Detect which cell encompasses the target text, then output its [X, Y] center coordinate. 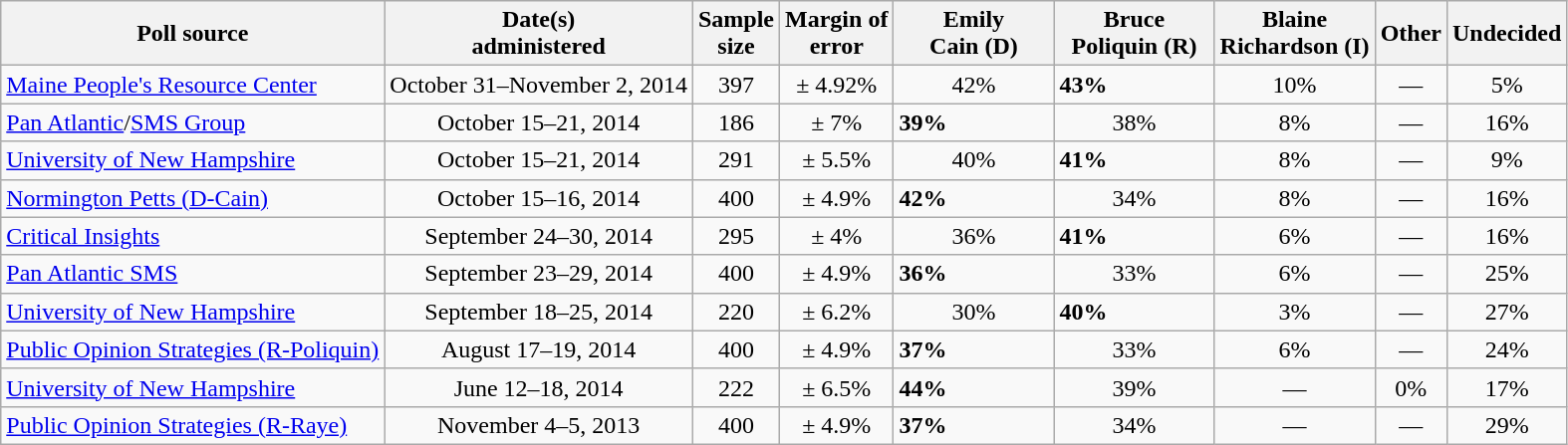
17% [1506, 387]
± 6.2% [837, 312]
186 [735, 122]
397 [735, 85]
Margin oferror [837, 34]
Poll source [193, 34]
September 18–25, 2014 [539, 312]
November 4–5, 2013 [539, 425]
Critical Insights [193, 236]
Other [1411, 34]
BrucePoliquin (R) [1134, 34]
Date(s)administered [539, 34]
Public Opinion Strategies (R-Raye) [193, 425]
± 4.92% [837, 85]
44% [974, 387]
Undecided [1506, 34]
September 24–30, 2014 [539, 236]
October 15–16, 2014 [539, 198]
Normington Petts (D-Cain) [193, 198]
43% [1134, 85]
Maine People's Resource Center [193, 85]
38% [1134, 122]
3% [1295, 312]
October 31–November 2, 2014 [539, 85]
30% [974, 312]
9% [1506, 160]
September 23–29, 2014 [539, 274]
August 17–19, 2014 [539, 349]
5% [1506, 85]
BlaineRichardson (I) [1295, 34]
Pan Atlantic/SMS Group [193, 122]
± 6.5% [837, 387]
Samplesize [735, 34]
24% [1506, 349]
June 12–18, 2014 [539, 387]
0% [1411, 387]
220 [735, 312]
± 7% [837, 122]
Public Opinion Strategies (R-Poliquin) [193, 349]
Pan Atlantic SMS [193, 274]
± 4% [837, 236]
27% [1506, 312]
25% [1506, 274]
295 [735, 236]
29% [1506, 425]
222 [735, 387]
± 5.5% [837, 160]
10% [1295, 85]
EmilyCain (D) [974, 34]
291 [735, 160]
